Find where the given text appears and provide that cell's center as (x, y) coordinate. 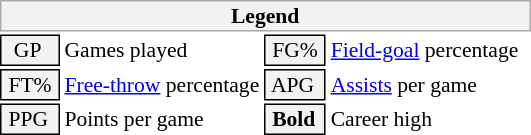
Games played (162, 50)
Assists per game (430, 85)
FG% (295, 50)
APG (295, 85)
GP (30, 50)
Free-throw percentage (162, 85)
Field-goal percentage (430, 50)
Legend (265, 16)
FT% (30, 85)
